Detect which cell encompasses the target text, then output its [x, y] center coordinate. 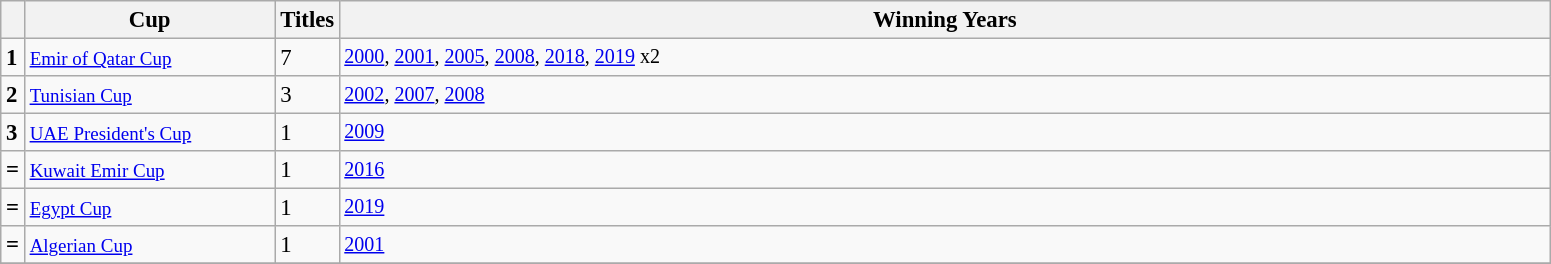
Tunisian Cup [150, 95]
Kuwait Emir Cup [150, 170]
2019 [946, 208]
2000, 2001, 2005, 2008, 2018, 2019 x2 [946, 58]
Cup [150, 20]
Titles [308, 20]
2009 [946, 133]
2 [13, 95]
2001 [946, 245]
2016 [946, 170]
Algerian Cup [150, 245]
Winning Years [946, 20]
7 [308, 58]
2002, 2007, 2008 [946, 95]
Egypt Cup [150, 208]
UAE President's Cup [150, 133]
Emir of Qatar Cup [150, 58]
